Output the [x, y] coordinate of the center of the cell containing the given text.  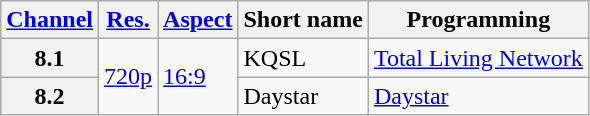
KQSL [303, 58]
Aspect [198, 20]
Short name [303, 20]
16:9 [198, 77]
8.2 [50, 96]
Res. [128, 20]
720p [128, 77]
Total Living Network [478, 58]
Channel [50, 20]
8.1 [50, 58]
Programming [478, 20]
